Provide the [x, y] coordinate of the cell's center where the given text is located.  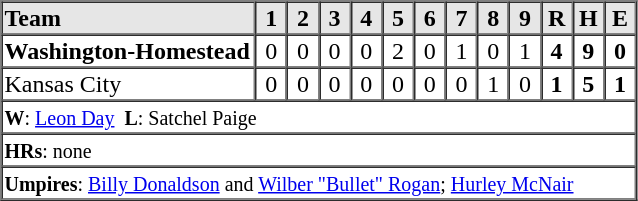
E [620, 18]
Umpires: Billy Donaldson and Wilber "Bullet" Rogan; Hurley McNair [319, 182]
HRs: none [319, 150]
Team [129, 18]
Kansas City [129, 84]
H [588, 18]
7 [462, 18]
8 [493, 18]
R [557, 18]
W: Leon Day L: Satchel Paige [319, 116]
Washington-Homestead [129, 50]
3 [335, 18]
6 [430, 18]
